Search for the cell housing the specified text and yield its (X, Y) center coordinate. 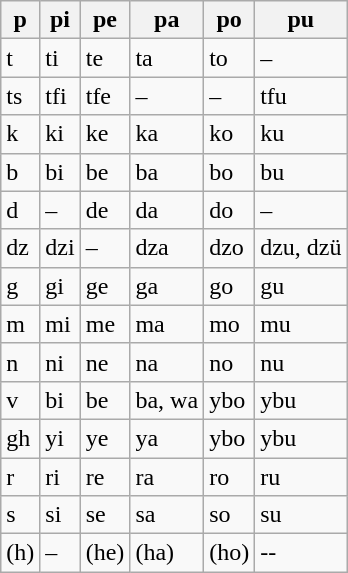
ta (167, 58)
ko (230, 134)
(ha) (167, 553)
v (20, 400)
ne (105, 362)
ri (60, 477)
tfi (60, 96)
yi (60, 438)
ra (167, 477)
tfu (301, 96)
pi (60, 20)
mo (230, 324)
t (20, 58)
da (167, 210)
ga (167, 286)
dzi (60, 248)
no (230, 362)
-- (301, 553)
pu (301, 20)
po (230, 20)
ba (167, 172)
su (301, 515)
nu (301, 362)
mu (301, 324)
ya (167, 438)
so (230, 515)
ki (60, 134)
dzu, dzü (301, 248)
de (105, 210)
si (60, 515)
do (230, 210)
bu (301, 172)
dz (20, 248)
ti (60, 58)
dzo (230, 248)
ba, wa (167, 400)
ye (105, 438)
ka (167, 134)
go (230, 286)
gh (20, 438)
g (20, 286)
ku (301, 134)
dza (167, 248)
sa (167, 515)
pe (105, 20)
ke (105, 134)
mi (60, 324)
ru (301, 477)
b (20, 172)
tfe (105, 96)
se (105, 515)
k (20, 134)
pa (167, 20)
gu (301, 286)
n (20, 362)
to (230, 58)
ts (20, 96)
d (20, 210)
m (20, 324)
bo (230, 172)
(h) (20, 553)
(ho) (230, 553)
gi (60, 286)
re (105, 477)
s (20, 515)
ma (167, 324)
p (20, 20)
(he) (105, 553)
te (105, 58)
me (105, 324)
ni (60, 362)
ge (105, 286)
r (20, 477)
ro (230, 477)
na (167, 362)
